Provide the (X, Y) coordinate of the cell's center where the given text is located.  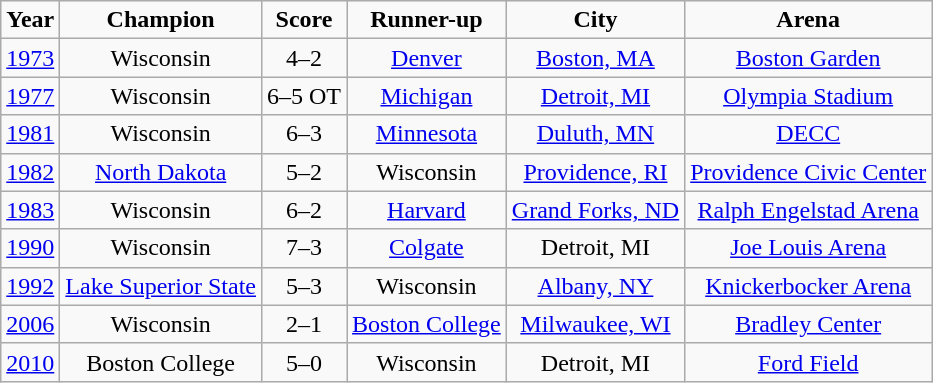
Ford Field (808, 362)
2–1 (304, 324)
Knickerbocker Arena (808, 286)
North Dakota (161, 172)
6–2 (304, 210)
1990 (30, 248)
1982 (30, 172)
Runner-up (427, 20)
Boston, MA (595, 58)
4–2 (304, 58)
Minnesota (427, 134)
Boston Garden (808, 58)
1992 (30, 286)
Year (30, 20)
5–0 (304, 362)
Olympia Stadium (808, 96)
Denver (427, 58)
7–3 (304, 248)
Lake Superior State (161, 286)
Joe Louis Arena (808, 248)
1983 (30, 210)
6–3 (304, 134)
City (595, 20)
Ralph Engelstad Arena (808, 210)
Milwaukee, WI (595, 324)
2006 (30, 324)
Providence Civic Center (808, 172)
5–2 (304, 172)
DECC (808, 134)
Colgate (427, 248)
Bradley Center (808, 324)
Michigan (427, 96)
6–5 OT (304, 96)
5–3 (304, 286)
Score (304, 20)
1981 (30, 134)
Harvard (427, 210)
2010 (30, 362)
Arena (808, 20)
Champion (161, 20)
Grand Forks, ND (595, 210)
Providence, RI (595, 172)
Albany, NY (595, 286)
Duluth, MN (595, 134)
1973 (30, 58)
1977 (30, 96)
